Scan for the cell matching the given text and deliver its [x, y] coordinate at center. 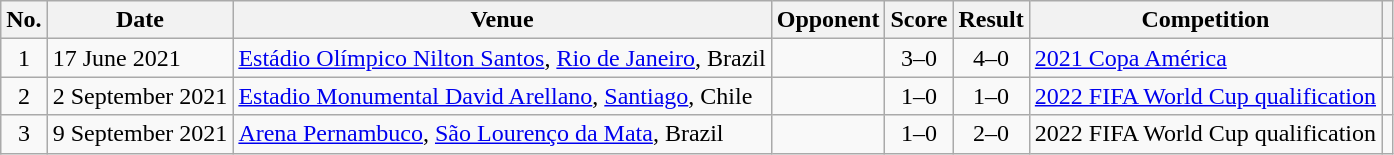
4–0 [991, 58]
Score [919, 20]
No. [24, 20]
9 September 2021 [140, 134]
17 June 2021 [140, 58]
2–0 [991, 134]
Venue [502, 20]
Opponent [828, 20]
Arena Pernambuco, São Lourenço da Mata, Brazil [502, 134]
Date [140, 20]
3–0 [919, 58]
Estadio Monumental David Arellano, Santiago, Chile [502, 96]
3 [24, 134]
Competition [1205, 20]
2 [24, 96]
2021 Copa América [1205, 58]
Estádio Olímpico Nilton Santos, Rio de Janeiro, Brazil [502, 58]
2 September 2021 [140, 96]
Result [991, 20]
1 [24, 58]
